Scan for the cell matching the given text and deliver its (X, Y) coordinate at center. 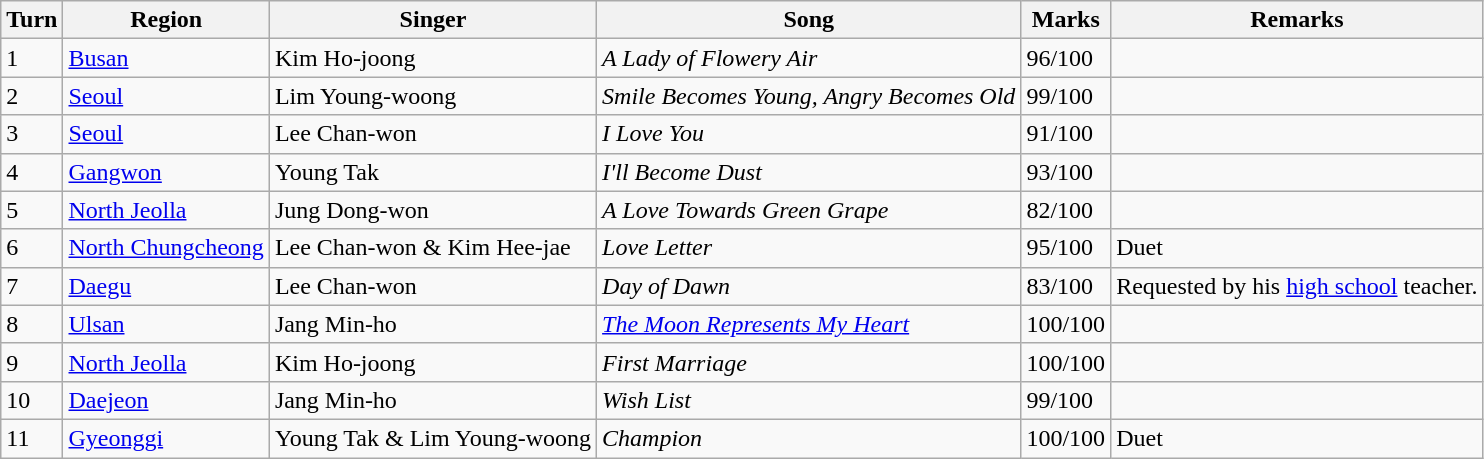
11 (32, 438)
Region (166, 20)
Remarks (1297, 20)
83/100 (1066, 286)
Young Tak & Lim Young-woong (432, 438)
8 (32, 324)
10 (32, 400)
82/100 (1066, 210)
7 (32, 286)
A Lady of Flowery Air (809, 58)
A Love Towards Green Grape (809, 210)
North Chungcheong (166, 248)
3 (32, 134)
Song (809, 20)
Gyeonggi (166, 438)
Lee Chan-won & Kim Hee-jae (432, 248)
95/100 (1066, 248)
First Marriage (809, 362)
Turn (32, 20)
Marks (1066, 20)
Smile Becomes Young, Angry Becomes Old (809, 96)
5 (32, 210)
4 (32, 172)
Lim Young-woong (432, 96)
Requested by his high school teacher. (1297, 286)
Busan (166, 58)
I'll Become Dust (809, 172)
Champion (809, 438)
I Love You (809, 134)
Daejeon (166, 400)
Wish List (809, 400)
Jung Dong-won (432, 210)
Singer (432, 20)
2 (32, 96)
96/100 (1066, 58)
6 (32, 248)
Gangwon (166, 172)
Love Letter (809, 248)
91/100 (1066, 134)
Day of Dawn (809, 286)
The Moon Represents My Heart (809, 324)
Ulsan (166, 324)
Young Tak (432, 172)
Daegu (166, 286)
93/100 (1066, 172)
1 (32, 58)
9 (32, 362)
